For the text-containing cell, return its midpoint in [x, y] coordinate format. 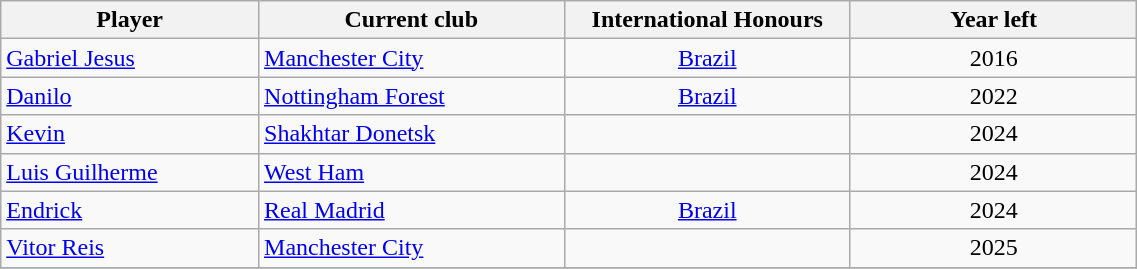
2016 [993, 58]
Year left [993, 20]
Kevin [130, 134]
Luis Guilherme [130, 172]
Danilo [130, 96]
2022 [993, 96]
Gabriel Jesus [130, 58]
Real Madrid [412, 210]
2025 [993, 248]
Current club [412, 20]
International Honours [707, 20]
Nottingham Forest [412, 96]
West Ham [412, 172]
Vitor Reis [130, 248]
Shakhtar Donetsk [412, 134]
Player [130, 20]
Endrick [130, 210]
